Locate the cell with the specified text and output its [X, Y] center coordinate. 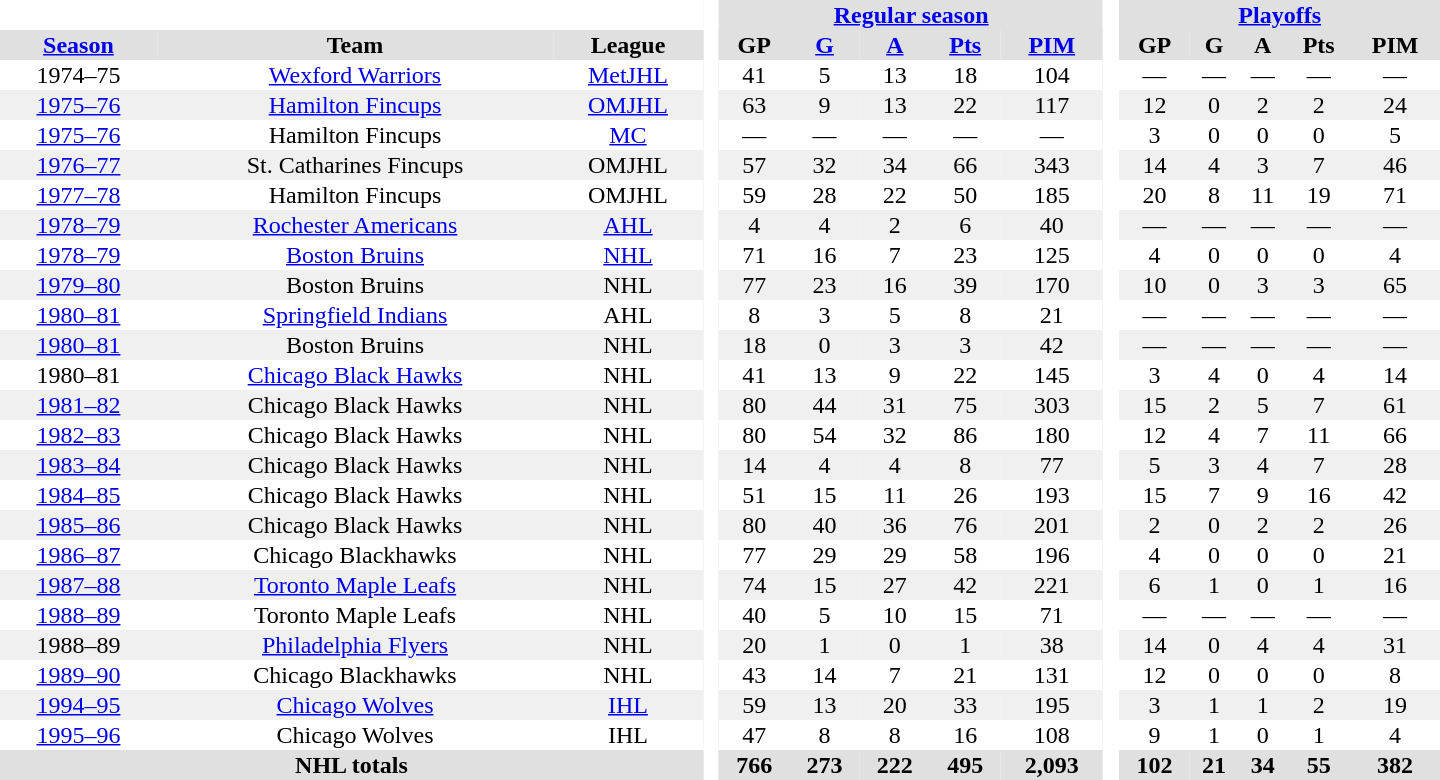
55 [1318, 765]
2,093 [1052, 765]
43 [754, 675]
180 [1052, 435]
86 [965, 435]
195 [1052, 705]
St. Catharines Fincups [355, 165]
27 [895, 585]
1982–83 [78, 435]
495 [965, 765]
196 [1052, 555]
222 [895, 765]
46 [1395, 165]
Wexford Warriors [355, 75]
117 [1052, 105]
1987–88 [78, 585]
Season [78, 45]
1977–78 [78, 195]
Rochester Americans [355, 225]
1979–80 [78, 285]
145 [1052, 375]
125 [1052, 255]
76 [965, 525]
74 [754, 585]
MetJHL [628, 75]
61 [1395, 405]
51 [754, 495]
MC [628, 135]
58 [965, 555]
185 [1052, 195]
193 [1052, 495]
33 [965, 705]
273 [824, 765]
36 [895, 525]
1989–90 [78, 675]
1976–77 [78, 165]
38 [1052, 645]
50 [965, 195]
Team [355, 45]
766 [754, 765]
170 [1052, 285]
1985–86 [78, 525]
343 [1052, 165]
1995–96 [78, 735]
1983–84 [78, 465]
54 [824, 435]
24 [1395, 105]
47 [754, 735]
Springfield Indians [355, 315]
Regular season [911, 15]
39 [965, 285]
Philadelphia Flyers [355, 645]
201 [1052, 525]
303 [1052, 405]
104 [1052, 75]
57 [754, 165]
1984–85 [78, 495]
NHL totals [352, 765]
63 [754, 105]
382 [1395, 765]
1986–87 [78, 555]
1974–75 [78, 75]
65 [1395, 285]
1981–82 [78, 405]
108 [1052, 735]
Playoffs [1280, 15]
44 [824, 405]
221 [1052, 585]
131 [1052, 675]
102 [1154, 765]
League [628, 45]
1994–95 [78, 705]
75 [965, 405]
